Return (X, Y) of the center of cell containing provided text 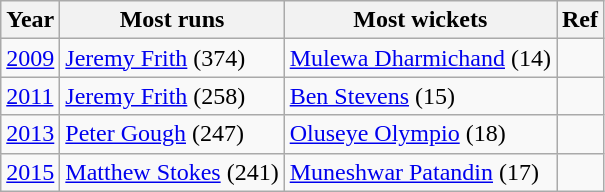
Jeremy Frith (258) (172, 96)
2009 (30, 58)
Jeremy Frith (374) (172, 58)
Peter Gough (247) (172, 134)
Most runs (172, 20)
2011 (30, 96)
2013 (30, 134)
2015 (30, 172)
Year (30, 20)
Matthew Stokes (241) (172, 172)
Ref (580, 20)
Oluseye Olympio (18) (420, 134)
Muneshwar Patandin (17) (420, 172)
Most wickets (420, 20)
Mulewa Dharmichand (14) (420, 58)
Ben Stevens (15) (420, 96)
